Capture the cell that displays the provided text and extract its (X, Y) central coordinate. 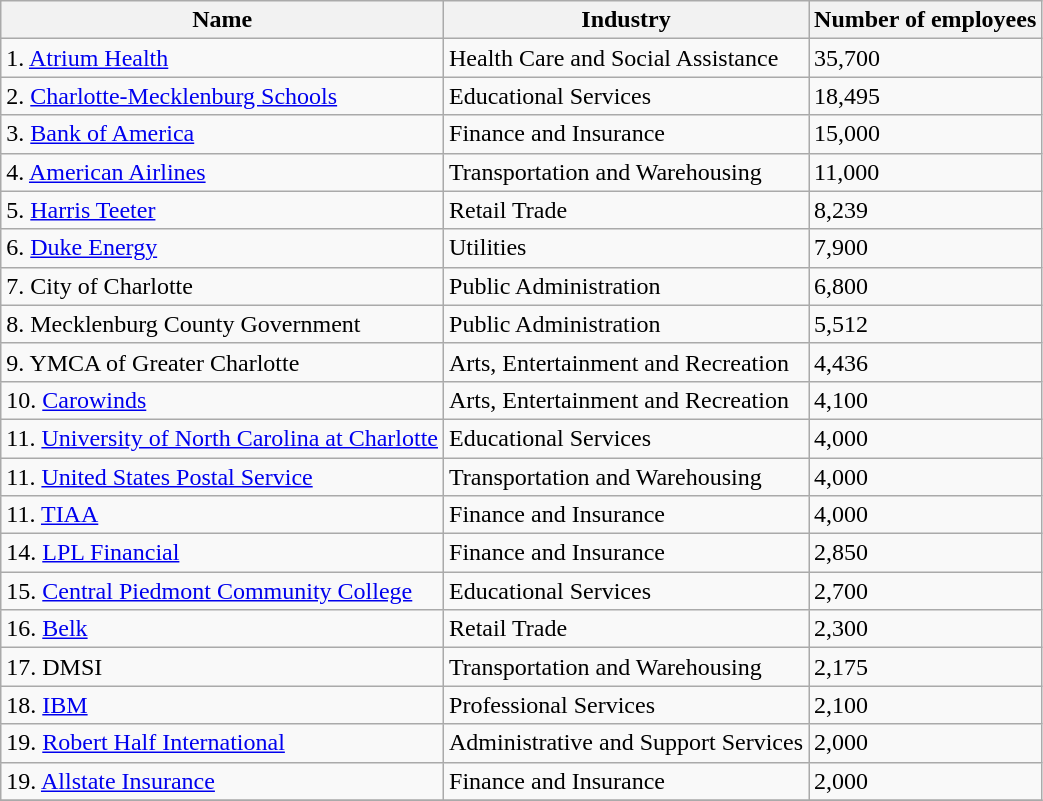
Professional Services (626, 705)
4. American Airlines (222, 172)
Industry (626, 20)
19. Robert Half International (222, 743)
8. Mecklenburg County Government (222, 324)
11,000 (926, 172)
Number of employees (926, 20)
4,100 (926, 400)
11. TIAA (222, 515)
Name (222, 20)
14. LPL Financial (222, 553)
Health Care and Social Assistance (626, 58)
6. Duke Energy (222, 248)
17. DMSI (222, 667)
8,239 (926, 210)
5,512 (926, 324)
9. YMCA of Greater Charlotte (222, 362)
Utilities (626, 248)
4,436 (926, 362)
2,850 (926, 553)
1. Atrium Health (222, 58)
6,800 (926, 286)
10. Carowinds (222, 400)
15,000 (926, 134)
11. United States Postal Service (222, 477)
11. University of North Carolina at Charlotte (222, 438)
15. Central Piedmont Community College (222, 591)
2. Charlotte-Mecklenburg Schools (222, 96)
18,495 (926, 96)
3. Bank of America (222, 134)
18. IBM (222, 705)
2,175 (926, 667)
16. Belk (222, 629)
5. Harris Teeter (222, 210)
19. Allstate Insurance (222, 781)
7. City of Charlotte (222, 286)
Administrative and Support Services (626, 743)
2,300 (926, 629)
7,900 (926, 248)
2,100 (926, 705)
35,700 (926, 58)
2,700 (926, 591)
